Determine the (X, Y) coordinate at the center of the cell enclosing the given text.  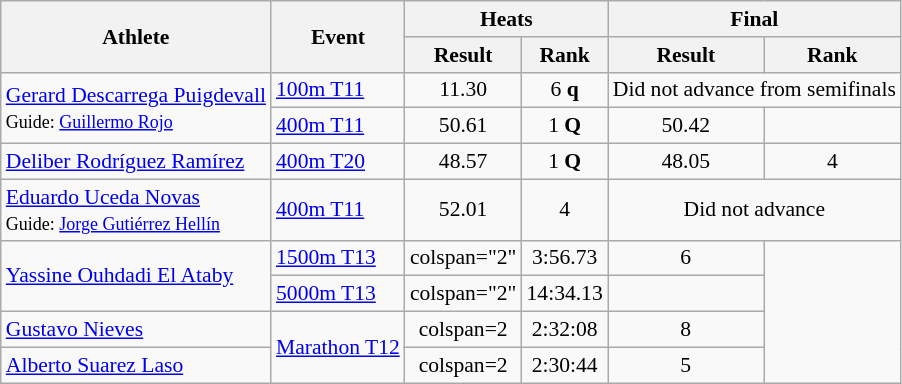
2:32:08 (564, 330)
Did not advance (754, 210)
50.61 (464, 126)
8 (686, 330)
52.01 (464, 210)
14:34.13 (564, 294)
Did not advance from semifinals (754, 90)
50.42 (686, 126)
Deliber Rodríguez Ramírez (136, 162)
3:56.73 (564, 258)
2:30:44 (564, 365)
11.30 (464, 90)
Eduardo Uceda NovasGuide: Jorge Gutiérrez Hellín (136, 210)
100m T11 (338, 90)
Athlete (136, 36)
Heats (506, 19)
48.05 (686, 162)
6 q (564, 90)
Gustavo Nieves (136, 330)
400m T20 (338, 162)
1500m T13 (338, 258)
Alberto Suarez Laso (136, 365)
Yassine Ouhdadi El Ataby (136, 276)
Event (338, 36)
Marathon T12 (338, 348)
5 (686, 365)
5000m T13 (338, 294)
Gerard Descarrega PuigdevallGuide: Guillermo Rojo (136, 108)
Final (754, 19)
6 (686, 258)
48.57 (464, 162)
